Detect which cell encompasses the target text, then output its [x, y] center coordinate. 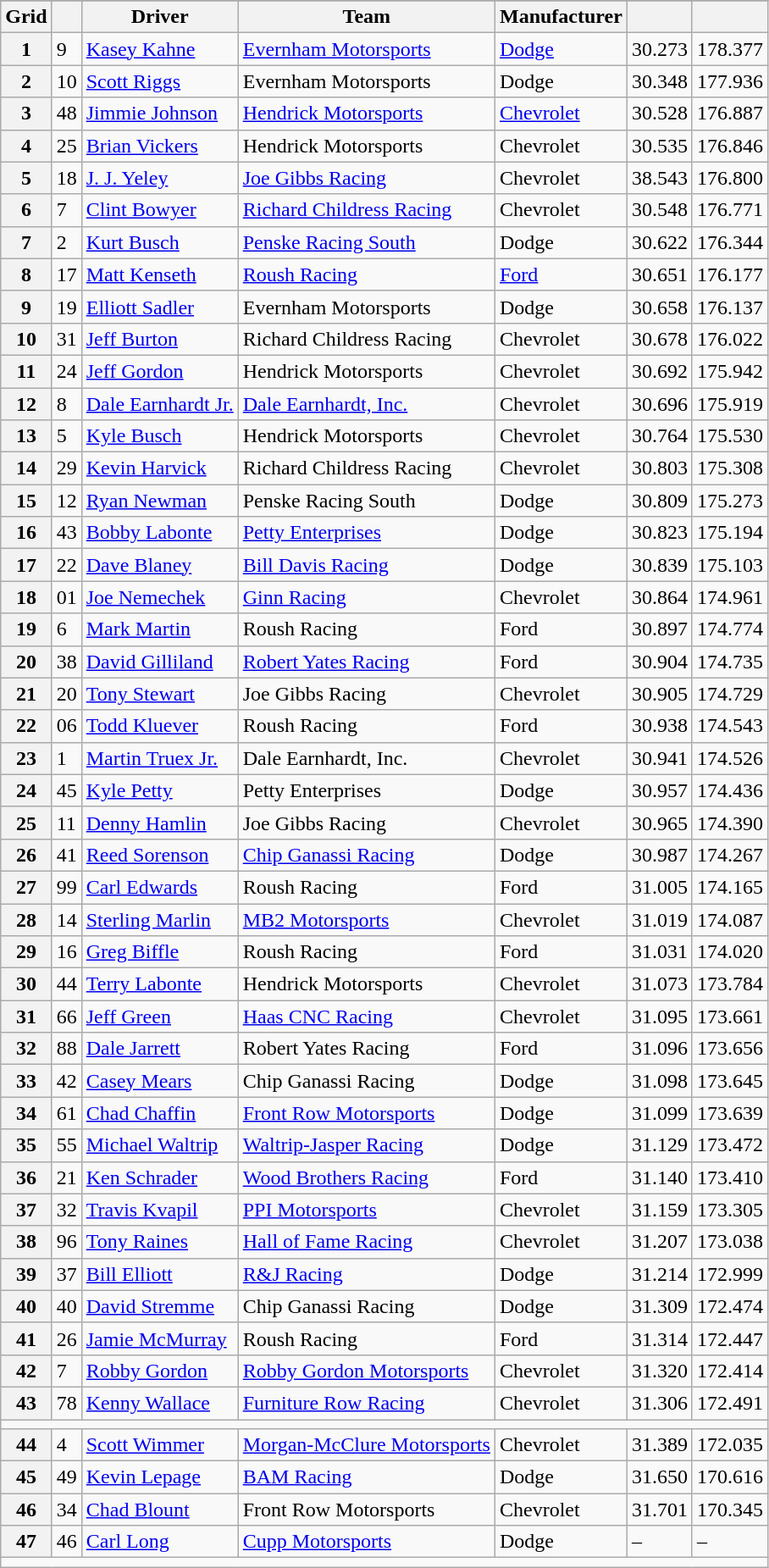
Joe Nemechek [159, 597]
31.099 [659, 1113]
Driver [159, 17]
30.904 [659, 662]
Carl Edwards [159, 887]
30.764 [659, 436]
176.177 [730, 274]
3 [26, 114]
173.410 [730, 1177]
175.194 [730, 533]
47 [26, 1542]
174.267 [730, 855]
30.839 [659, 565]
J. J. Yeley [159, 178]
30.938 [659, 726]
30 [26, 984]
30.957 [659, 790]
30.348 [659, 81]
48 [66, 114]
176.137 [730, 307]
176.887 [730, 114]
Martin Truex Jr. [159, 758]
176.344 [730, 242]
Bobby Labonte [159, 533]
30.696 [659, 404]
173.645 [730, 1081]
PPI Motorsports [366, 1210]
Greg Biffle [159, 952]
Todd Kluever [159, 726]
Jeff Burton [159, 339]
15 [26, 501]
Manufacturer [561, 17]
Jamie McMurray [159, 1338]
Terry Labonte [159, 984]
175.919 [730, 404]
Dave Blaney [159, 565]
Cupp Motorsports [366, 1542]
Kyle Petty [159, 790]
31.309 [659, 1306]
88 [66, 1049]
BAM Racing [366, 1477]
31.214 [659, 1274]
Bill Davis Racing [366, 565]
174.729 [730, 694]
Kasey Kahne [159, 49]
174.087 [730, 919]
31.098 [659, 1081]
30.678 [659, 339]
Scott Riggs [159, 81]
39 [26, 1274]
Tony Raines [159, 1242]
31.314 [659, 1338]
27 [26, 887]
Jimmie Johnson [159, 114]
23 [26, 758]
30.803 [659, 468]
Kyle Busch [159, 436]
49 [66, 1477]
Sterling Marlin [159, 919]
06 [66, 726]
174.961 [730, 597]
172.999 [730, 1274]
Matt Kenseth [159, 274]
Casey Mears [159, 1081]
31.701 [659, 1510]
Ken Schrader [159, 1177]
170.345 [730, 1510]
Clint Bowyer [159, 210]
30.528 [659, 114]
174.020 [730, 952]
175.530 [730, 436]
Bill Elliott [159, 1274]
Jeff Gordon [159, 371]
30.692 [659, 371]
30.548 [659, 210]
David Gilliland [159, 662]
174.774 [730, 629]
Kevin Harvick [159, 468]
R&J Racing [366, 1274]
Reed Sorenson [159, 855]
31.096 [659, 1049]
31.140 [659, 1177]
35 [26, 1145]
30.905 [659, 694]
31.650 [659, 1477]
173.472 [730, 1145]
Hall of Fame Racing [366, 1242]
176.800 [730, 178]
Dale Jarrett [159, 1049]
174.526 [730, 758]
01 [66, 597]
36 [26, 1177]
78 [66, 1403]
31.019 [659, 919]
172.035 [730, 1445]
173.639 [730, 1113]
Scott Wimmer [159, 1445]
175.273 [730, 501]
Ryan Newman [159, 501]
30.823 [659, 533]
99 [66, 887]
176.771 [730, 210]
Grid [26, 17]
Chad Blount [159, 1510]
30.897 [659, 629]
28 [26, 919]
Denny Hamlin [159, 823]
38.543 [659, 178]
31.031 [659, 952]
174.390 [730, 823]
Kurt Busch [159, 242]
Ginn Racing [366, 597]
MB2 Motorsports [366, 919]
55 [66, 1145]
172.414 [730, 1371]
30.965 [659, 823]
Carl Long [159, 1542]
30.809 [659, 501]
31.389 [659, 1445]
31.159 [659, 1210]
175.942 [730, 371]
61 [66, 1113]
176.022 [730, 339]
Michael Waltrip [159, 1145]
Furniture Row Racing [366, 1403]
Kevin Lepage [159, 1477]
Dale Earnhardt Jr. [159, 404]
Wood Brothers Racing [366, 1177]
Haas CNC Racing [366, 1017]
173.784 [730, 984]
175.103 [730, 565]
30.987 [659, 855]
Robby Gordon Motorsports [366, 1371]
31.306 [659, 1403]
Elliott Sadler [159, 307]
30.941 [659, 758]
178.377 [730, 49]
David Stremme [159, 1306]
173.305 [730, 1210]
30.651 [659, 274]
173.038 [730, 1242]
Jeff Green [159, 1017]
Waltrip-Jasper Racing [366, 1145]
177.936 [730, 81]
Mark Martin [159, 629]
30.273 [659, 49]
30.535 [659, 146]
31.129 [659, 1145]
Brian Vickers [159, 146]
Team [366, 17]
30.864 [659, 597]
33 [26, 1081]
Robby Gordon [159, 1371]
31.320 [659, 1371]
175.308 [730, 468]
31.073 [659, 984]
172.474 [730, 1306]
174.436 [730, 790]
13 [26, 436]
30.622 [659, 242]
Travis Kvapil [159, 1210]
172.491 [730, 1403]
66 [66, 1017]
172.447 [730, 1338]
173.656 [730, 1049]
174.543 [730, 726]
31.095 [659, 1017]
174.165 [730, 887]
176.846 [730, 146]
30.658 [659, 307]
174.735 [730, 662]
31.005 [659, 887]
Morgan-McClure Motorsports [366, 1445]
96 [66, 1242]
Tony Stewart [159, 694]
Chad Chaffin [159, 1113]
170.616 [730, 1477]
173.661 [730, 1017]
Kenny Wallace [159, 1403]
31.207 [659, 1242]
